Search for the cell housing the specified text and yield its (X, Y) center coordinate. 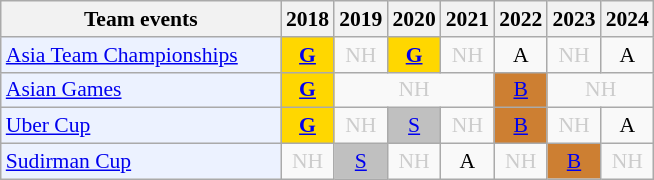
Asian Games (141, 90)
2018 (308, 19)
Sudirman Cup (141, 162)
Asia Team Championships (141, 55)
Uber Cup (141, 126)
2024 (628, 19)
2022 (520, 19)
2019 (360, 19)
2023 (574, 19)
2021 (468, 19)
2020 (414, 19)
Team events (141, 19)
